Provide the [X, Y] coordinate of the cell's center where the given text is located.  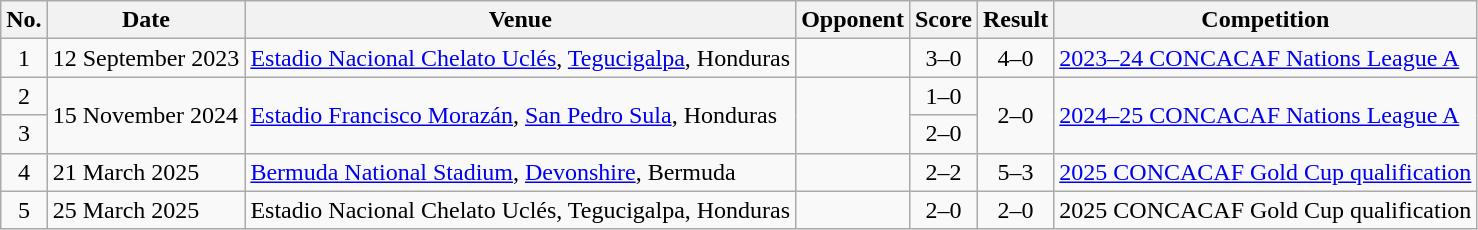
Bermuda National Stadium, Devonshire, Bermuda [520, 172]
Date [146, 20]
Competition [1266, 20]
2–2 [943, 172]
15 November 2024 [146, 115]
2 [24, 96]
Opponent [853, 20]
12 September 2023 [146, 58]
2023–24 CONCACAF Nations League A [1266, 58]
1–0 [943, 96]
3 [24, 134]
4–0 [1015, 58]
25 March 2025 [146, 210]
5 [24, 210]
21 March 2025 [146, 172]
2024–25 CONCACAF Nations League A [1266, 115]
1 [24, 58]
No. [24, 20]
Result [1015, 20]
4 [24, 172]
Venue [520, 20]
Estadio Francisco Morazán, San Pedro Sula, Honduras [520, 115]
3–0 [943, 58]
Score [943, 20]
5–3 [1015, 172]
